Pinpoint the cell where the given text exists, returning its [X, Y] midpoint coordinate. 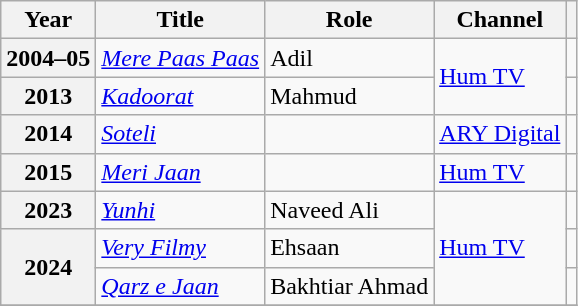
Very Filmy [180, 248]
Meri Jaan [180, 172]
Adil [350, 58]
Mahmud [350, 96]
Kadoorat [180, 96]
Role [350, 20]
Year [48, 20]
Yunhi [180, 210]
ARY Digital [500, 134]
Bakhtiar Ahmad [350, 286]
2013 [48, 96]
2014 [48, 134]
Qarz e Jaan [180, 286]
Mere Paas Paas [180, 58]
Ehsaan [350, 248]
Naveed Ali [350, 210]
2024 [48, 267]
2015 [48, 172]
2023 [48, 210]
Title [180, 20]
2004–05 [48, 58]
Channel [500, 20]
Soteli [180, 134]
